Return [X, Y] of the center of cell containing provided text 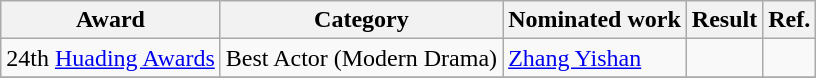
Category [361, 20]
Ref. [790, 20]
24th Huading Awards [111, 58]
Best Actor (Modern Drama) [361, 58]
Award [111, 20]
Nominated work [595, 20]
Result [724, 20]
Zhang Yishan [595, 58]
